Determine the [X, Y] coordinate at the center of the cell enclosing the given text.  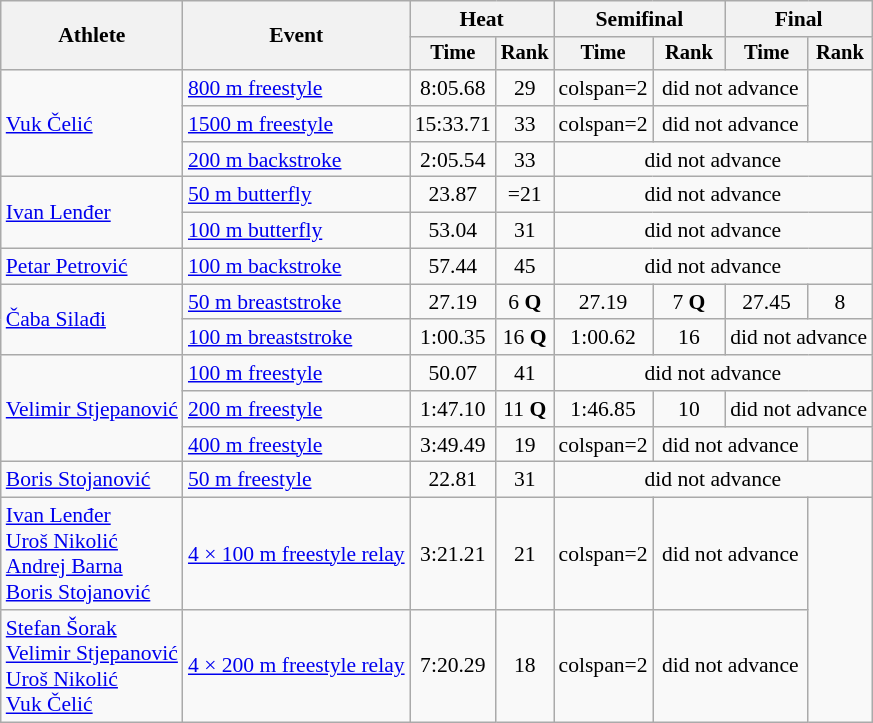
4 × 100 m freestyle relay [296, 554]
Boris Stojanović [92, 480]
27.45 [766, 302]
45 [525, 267]
1:00.35 [453, 338]
Velimir Stjepanović [92, 408]
22.81 [453, 480]
Čaba Silađi [92, 320]
100 m butterfly [296, 231]
200 m freestyle [296, 409]
57.44 [453, 267]
18 [525, 666]
1:00.62 [604, 338]
16 Q [525, 338]
21 [525, 554]
Athlete [92, 36]
8 [840, 302]
=21 [525, 195]
4 × 200 m freestyle relay [296, 666]
100 m breaststroke [296, 338]
50 m butterfly [296, 195]
1500 m freestyle [296, 124]
50 m freestyle [296, 480]
6 Q [525, 302]
Event [296, 36]
7 Q [690, 302]
Stefan ŠorakVelimir StjepanovićUroš NikolićVuk Čelić [92, 666]
10 [690, 409]
Ivan Lenđer [92, 212]
11 Q [525, 409]
Heat [482, 19]
29 [525, 88]
23.87 [453, 195]
Vuk Čelić [92, 124]
400 m freestyle [296, 445]
3:21.21 [453, 554]
Semifinal [640, 19]
2:05.54 [453, 160]
1:46.85 [604, 409]
Petar Petrović [92, 267]
16 [690, 338]
7:20.29 [453, 666]
50.07 [453, 373]
3:49.49 [453, 445]
8:05.68 [453, 88]
800 m freestyle [296, 88]
19 [525, 445]
100 m backstroke [296, 267]
50 m breaststroke [296, 302]
Final [798, 19]
41 [525, 373]
15:33.71 [453, 124]
100 m freestyle [296, 373]
53.04 [453, 231]
Ivan LenđerUroš NikolićAndrej BarnaBoris Stojanović [92, 554]
1:47.10 [453, 409]
200 m backstroke [296, 160]
